Return the [X, Y] coordinate for the center point of the cell that contains the specified text.  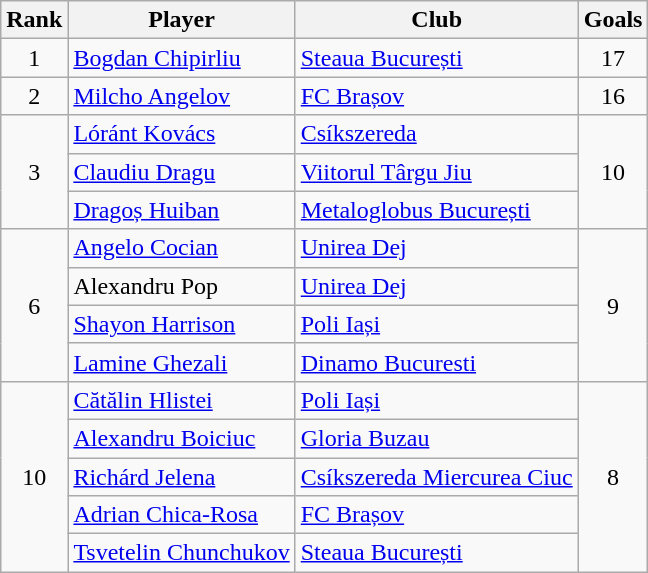
Milcho Angelov [182, 96]
Lóránt Kovács [182, 134]
Viitorul Târgu Jiu [436, 172]
Claudiu Dragu [182, 172]
2 [34, 96]
Angelo Cocian [182, 248]
6 [34, 305]
8 [613, 476]
Shayon Harrison [182, 324]
Gloria Buzau [436, 438]
Richárd Jelena [182, 477]
Metaloglobus București [436, 210]
Csíkszereda Miercurea Ciuc [436, 477]
Player [182, 20]
Dragoș Huiban [182, 210]
17 [613, 58]
Dinamo Bucuresti [436, 362]
Bogdan Chipirliu [182, 58]
3 [34, 172]
16 [613, 96]
Rank [34, 20]
Alexandru Boiciuc [182, 438]
Club [436, 20]
Alexandru Pop [182, 286]
Tsvetelin Chunchukov [182, 553]
9 [613, 305]
Lamine Ghezali [182, 362]
1 [34, 58]
Cătălin Hlistei [182, 400]
Csíkszereda [436, 134]
Adrian Chica-Rosa [182, 515]
Goals [613, 20]
